Find where the given text appears and provide that cell's center as [X, Y] coordinate. 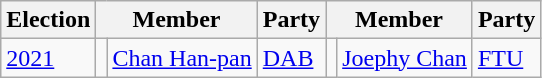
Chan Han-pan [182, 58]
FTU [506, 58]
Election [48, 20]
2021 [48, 58]
DAB [291, 58]
Joephy Chan [405, 58]
